Locate the cell with the specified text and output its [X, Y] center coordinate. 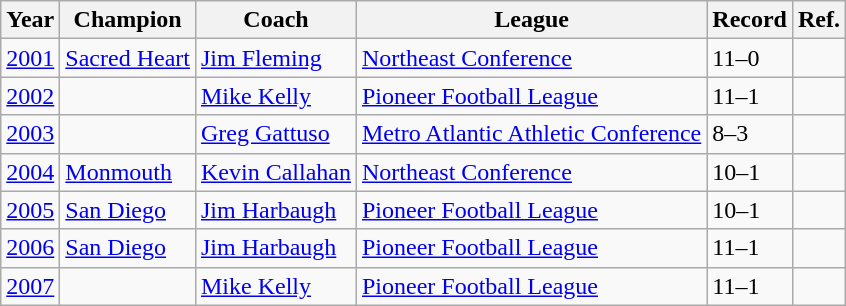
Ref. [818, 20]
2002 [30, 96]
Jim Fleming [276, 58]
Monmouth [128, 172]
Metro Atlantic Athletic Conference [531, 134]
2007 [30, 286]
Champion [128, 20]
Greg Gattuso [276, 134]
2005 [30, 210]
Sacred Heart [128, 58]
Kevin Callahan [276, 172]
2006 [30, 248]
11–0 [750, 58]
Coach [276, 20]
Record [750, 20]
2004 [30, 172]
2003 [30, 134]
League [531, 20]
8–3 [750, 134]
2001 [30, 58]
Year [30, 20]
